Detect which cell encompasses the target text, then output its (X, Y) center coordinate. 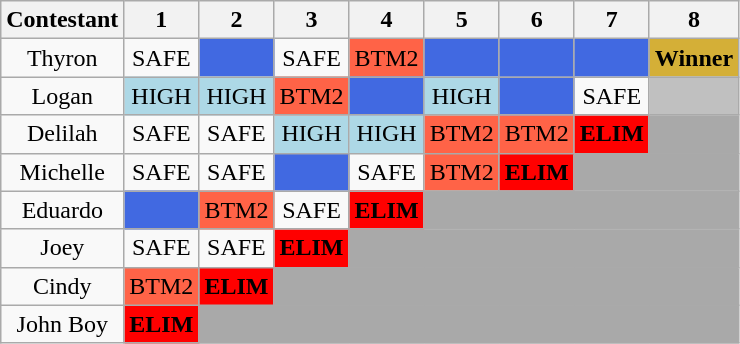
Delilah (62, 134)
Logan (62, 96)
Joey (62, 248)
Thyron (62, 58)
Winner (694, 58)
8 (694, 20)
5 (462, 20)
1 (162, 20)
7 (612, 20)
John Boy (62, 324)
3 (312, 20)
Michelle (62, 172)
Contestant (62, 20)
Cindy (62, 286)
2 (236, 20)
6 (536, 20)
4 (386, 20)
Eduardo (62, 210)
